Output the [x, y] coordinate of the center of the cell containing the given text.  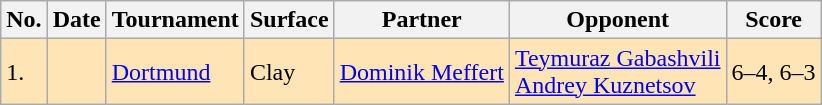
Partner [422, 20]
Date [76, 20]
Score [774, 20]
Opponent [618, 20]
Surface [289, 20]
Dominik Meffert [422, 72]
1. [24, 72]
Tournament [175, 20]
Dortmund [175, 72]
6–4, 6–3 [774, 72]
Clay [289, 72]
Teymuraz Gabashvili Andrey Kuznetsov [618, 72]
No. [24, 20]
